Extract the (X, Y) coordinate from the center of the cell holding the provided text.  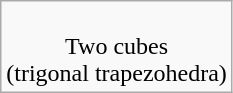
Two cubes(trigonal trapezohedra) (117, 47)
